Scan for the cell matching the given text and deliver its [x, y] coordinate at center. 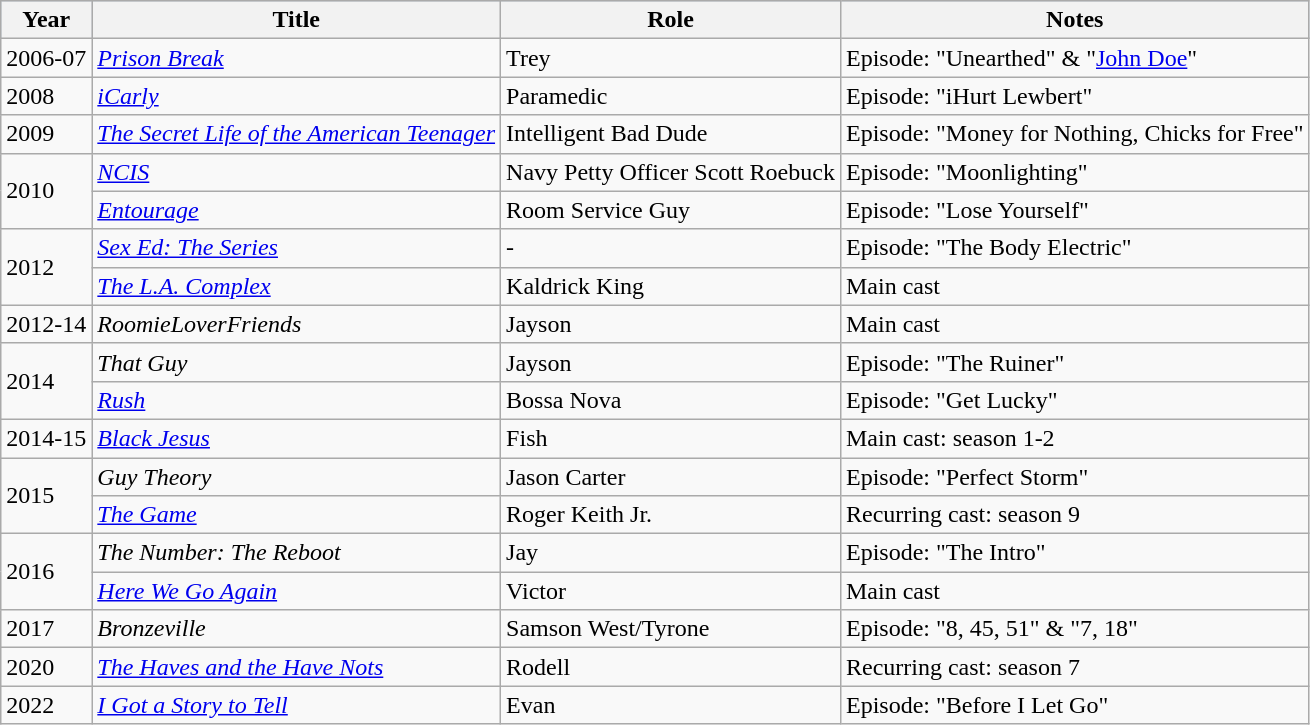
2014-15 [46, 438]
The Secret Life of the American Teenager [296, 134]
iCarly [296, 96]
2009 [46, 134]
Episode: "Lose Yourself" [1074, 210]
Navy Petty Officer Scott Roebuck [671, 172]
Year [46, 20]
Episode: "Moonlighting" [1074, 172]
Episode: "Get Lucky" [1074, 400]
Recurring cast: season 9 [1074, 515]
Jason Carter [671, 477]
Evan [671, 705]
Sex Ed: The Series [296, 248]
Victor [671, 591]
2008 [46, 96]
Black Jesus [296, 438]
Prison Break [296, 58]
The L.A. Complex [296, 286]
Notes [1074, 20]
- [671, 248]
Main cast: season 1-2 [1074, 438]
2010 [46, 191]
2022 [46, 705]
Bossa Nova [671, 400]
2012 [46, 267]
Fish [671, 438]
Guy Theory [296, 477]
2016 [46, 572]
Episode: "The Body Electric" [1074, 248]
I Got a Story to Tell [296, 705]
Recurring cast: season 7 [1074, 667]
Jay [671, 553]
Bronzeville [296, 629]
Episode: "The Intro" [1074, 553]
Episode: "Before I Let Go" [1074, 705]
The Number: The Reboot [296, 553]
The Game [296, 515]
Episode: "8, 45, 51" & "7, 18" [1074, 629]
Episode: "Unearthed" & "John Doe" [1074, 58]
2006-07 [46, 58]
Role [671, 20]
Room Service Guy [671, 210]
Here We Go Again [296, 591]
Roger Keith Jr. [671, 515]
Kaldrick King [671, 286]
The Haves and the Have Nots [296, 667]
Episode: "iHurt Lewbert" [1074, 96]
Trey [671, 58]
Episode: "Perfect Storm" [1074, 477]
2012-14 [46, 324]
2015 [46, 496]
RoomieLoverFriends [296, 324]
Rodell [671, 667]
Samson West/Tyrone [671, 629]
2017 [46, 629]
Episode: "Money for Nothing, Chicks for Free" [1074, 134]
NCIS [296, 172]
Title [296, 20]
Entourage [296, 210]
Intelligent Bad Dude [671, 134]
Episode: "The Ruiner" [1074, 362]
2020 [46, 667]
2014 [46, 381]
Paramedic [671, 96]
That Guy [296, 362]
Rush [296, 400]
